From the cell containing the given text, extract its center point as (x, y) coordinate. 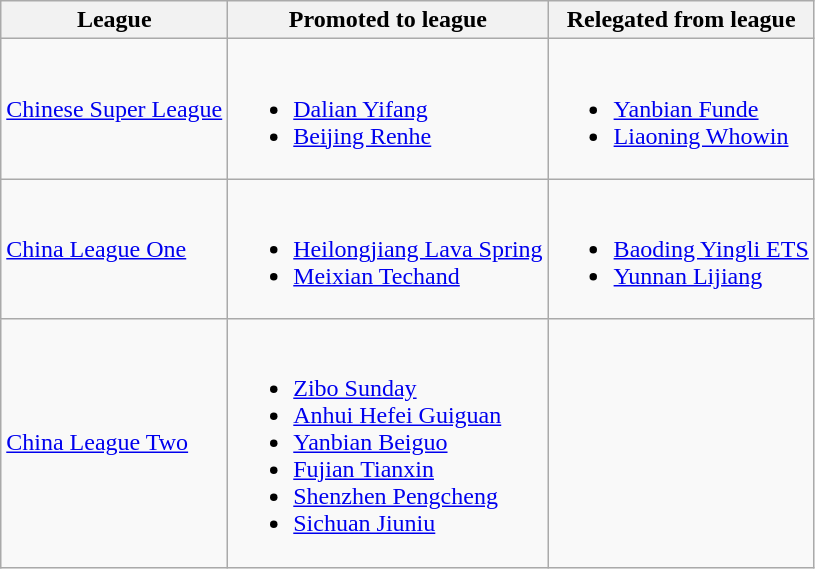
Baoding Yingli ETSYunnan Lijiang (681, 249)
Dalian YifangBeijing Renhe (388, 109)
China League Two (114, 443)
China League One (114, 249)
Yanbian FundeLiaoning Whowin (681, 109)
Promoted to league (388, 20)
Chinese Super League (114, 109)
Heilongjiang Lava SpringMeixian Techand (388, 249)
Zibo SundayAnhui Hefei GuiguanYanbian BeiguoFujian TianxinShenzhen PengchengSichuan Jiuniu (388, 443)
Relegated from league (681, 20)
League (114, 20)
